Return the [x, y] coordinate for the center point of the cell that contains the specified text.  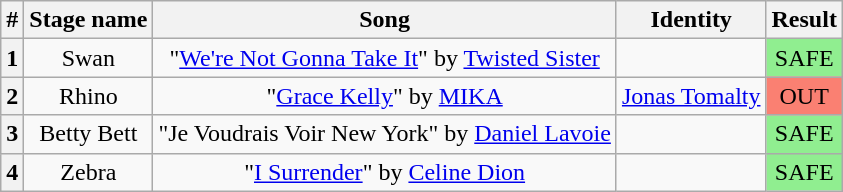
"I Surrender" by Celine Dion [385, 172]
Zebra [88, 172]
Rhino [88, 96]
3 [12, 134]
Jonas Tomalty [691, 96]
Betty Bett [88, 134]
Song [385, 20]
Stage name [88, 20]
"Je Voudrais Voir New York" by Daniel Lavoie [385, 134]
1 [12, 58]
OUT [804, 96]
"We're Not Gonna Take It" by Twisted Sister [385, 58]
Swan [88, 58]
2 [12, 96]
Result [804, 20]
Identity [691, 20]
4 [12, 172]
# [12, 20]
"Grace Kelly" by MIKA [385, 96]
